Find where the given text appears and provide that cell's center as (x, y) coordinate. 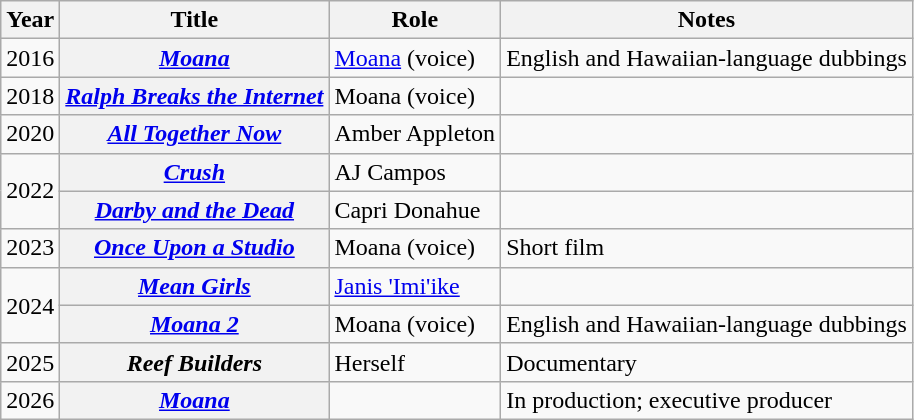
Mean Girls (194, 286)
AJ Campos (415, 172)
2023 (30, 248)
Short film (707, 248)
Herself (415, 362)
2024 (30, 305)
Once Upon a Studio (194, 248)
Crush (194, 172)
2020 (30, 134)
2025 (30, 362)
Janis 'Imi'ike (415, 286)
Reef Builders (194, 362)
Darby and the Dead (194, 210)
In production; executive producer (707, 400)
Capri Donahue (415, 210)
Ralph Breaks the Internet (194, 96)
Amber Appleton (415, 134)
Title (194, 20)
Role (415, 20)
Year (30, 20)
2026 (30, 400)
2022 (30, 191)
Notes (707, 20)
Documentary (707, 362)
2018 (30, 96)
All Together Now (194, 134)
Moana 2 (194, 324)
2016 (30, 58)
